Scan for the cell matching the given text and deliver its [x, y] coordinate at center. 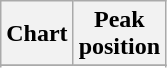
Chart [37, 34]
Peakposition [119, 34]
